Pinpoint the cell where the given text exists, returning its [X, Y] midpoint coordinate. 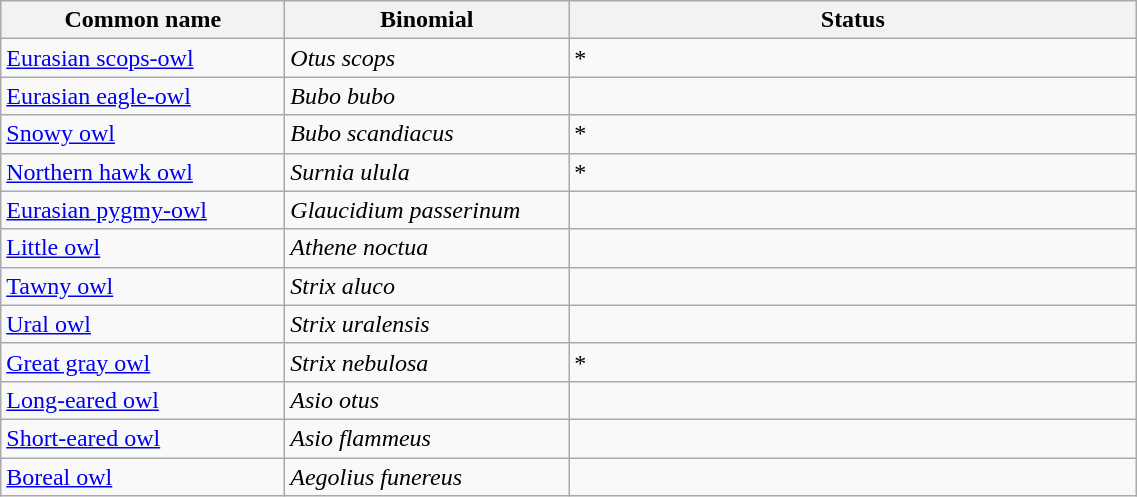
Long-eared owl [143, 400]
Glaucidium passerinum [427, 210]
Strix uralensis [427, 324]
Status [853, 20]
Athene noctua [427, 248]
Short-eared owl [143, 438]
Eurasian pygmy-owl [143, 210]
Strix nebulosa [427, 362]
Great gray owl [143, 362]
Tawny owl [143, 286]
Asio flammeus [427, 438]
Bubo scandiacus [427, 134]
Boreal owl [143, 477]
Eurasian eagle-owl [143, 96]
Northern hawk owl [143, 172]
Strix aluco [427, 286]
Asio otus [427, 400]
Ural owl [143, 324]
Snowy owl [143, 134]
Little owl [143, 248]
Binomial [427, 20]
Eurasian scops-owl [143, 58]
Otus scops [427, 58]
Common name [143, 20]
Aegolius funereus [427, 477]
Bubo bubo [427, 96]
Surnia ulula [427, 172]
